Extract the (X, Y) coordinate from the center of the cell holding the provided text.  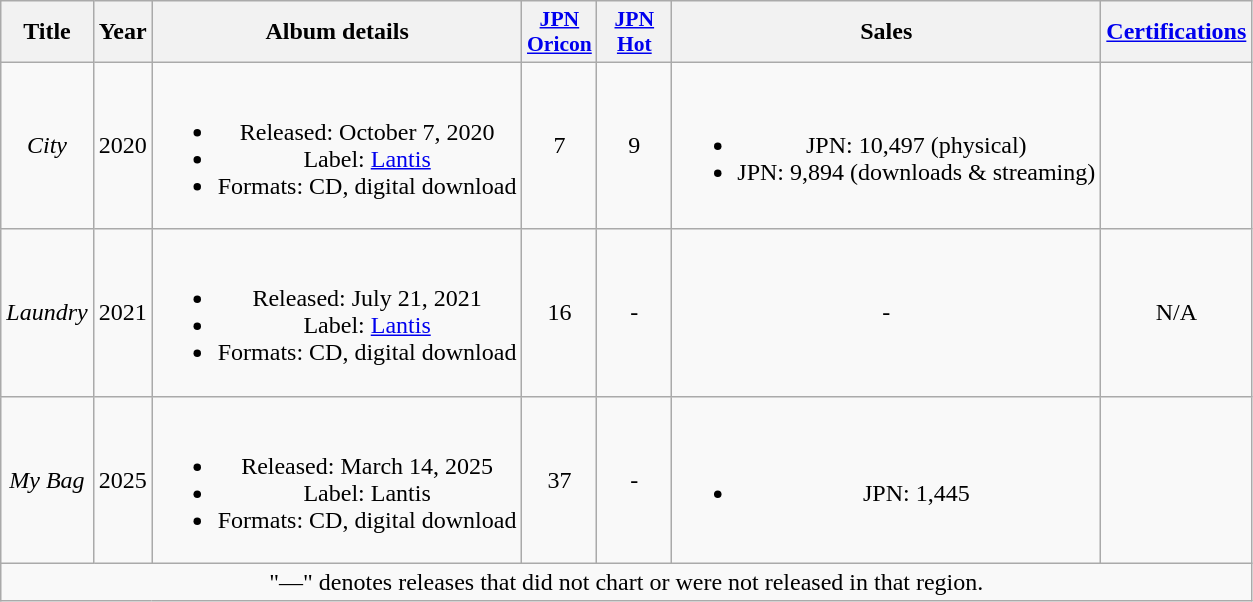
My Bag (47, 480)
9 (634, 146)
"—" denotes releases that did not chart or were not released in that region. (626, 582)
JPN: 10,497 (physical)JPN: 9,894 (downloads & streaming) (886, 146)
City (47, 146)
2020 (122, 146)
Released: March 14, 2025Label: LantisFormats: CD, digital download (337, 480)
JPN: 1,445 (886, 480)
Released: October 7, 2020Label: LantisFormats: CD, digital download (337, 146)
Year (122, 32)
Sales (886, 32)
Title (47, 32)
JPNHot (634, 32)
2021 (122, 312)
Certifications (1176, 32)
2025 (122, 480)
Album details (337, 32)
16 (560, 312)
37 (560, 480)
7 (560, 146)
JPNOricon (560, 32)
Released: July 21, 2021Label: LantisFormats: CD, digital download (337, 312)
Laundry (47, 312)
N/A (1176, 312)
